Search for the cell housing the specified text and yield its (x, y) center coordinate. 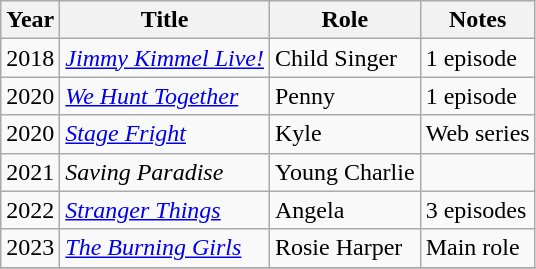
Angela (344, 210)
2018 (30, 58)
2021 (30, 172)
Rosie Harper (344, 248)
Web series (478, 134)
Title (165, 20)
Young Charlie (344, 172)
Notes (478, 20)
Year (30, 20)
3 episodes (478, 210)
Main role (478, 248)
Saving Paradise (165, 172)
2023 (30, 248)
2022 (30, 210)
Kyle (344, 134)
Penny (344, 96)
Stage Fright (165, 134)
We Hunt Together (165, 96)
Jimmy Kimmel Live! (165, 58)
The Burning Girls (165, 248)
Stranger Things (165, 210)
Child Singer (344, 58)
Role (344, 20)
